Determine the (X, Y) coordinate at the center of the cell enclosing the given text.  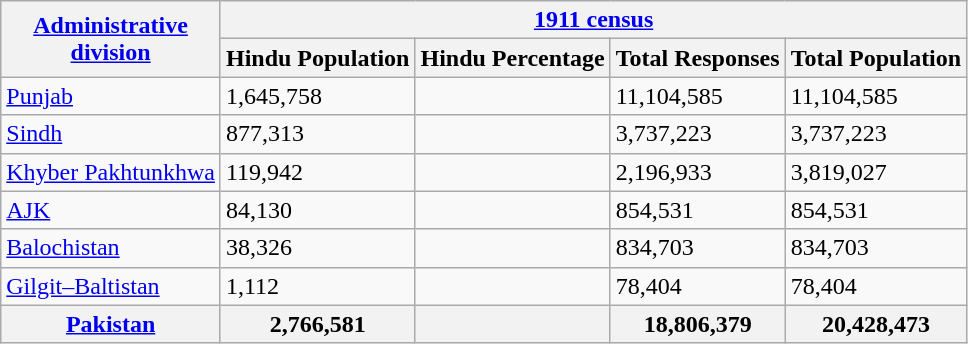
Balochistan (111, 248)
AJK (111, 210)
18,806,379 (698, 324)
Administrativedivision (111, 39)
2,196,933 (698, 172)
Sindh (111, 134)
Total Responses (698, 58)
1,645,758 (317, 96)
84,130 (317, 210)
1911 census (593, 20)
Total Population (876, 58)
Khyber Pakhtunkhwa (111, 172)
Hindu Percentage (512, 58)
Pakistan (111, 324)
38,326 (317, 248)
877,313 (317, 134)
119,942 (317, 172)
20,428,473 (876, 324)
3,819,027 (876, 172)
Gilgit–Baltistan (111, 286)
Hindu Population (317, 58)
1,112 (317, 286)
2,766,581 (317, 324)
Punjab (111, 96)
